Find where the given text appears and provide that cell's center as (x, y) coordinate. 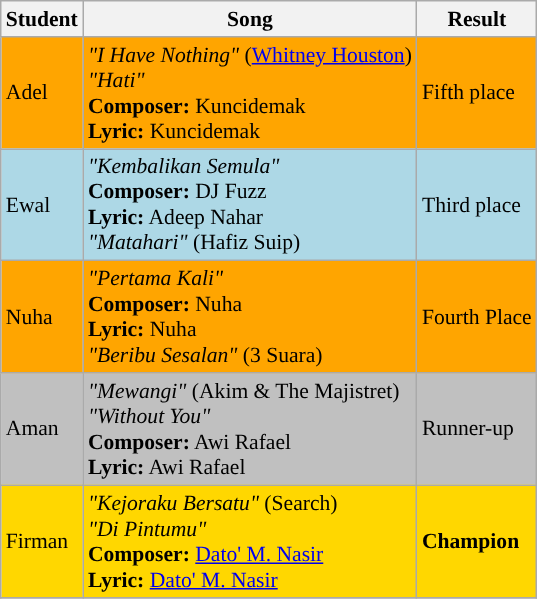
"I Have Nothing" (Whitney Houston) "Hati" Composer: Kuncidemak Lyric: Kuncidemak (250, 93)
Runner-up (477, 429)
Firman (42, 541)
Nuha (42, 317)
"Kembalikan Semula" Composer: DJ Fuzz Lyric: Adeep Nahar "Matahari" (Hafiz Suip) (250, 205)
Song (250, 19)
"Mewangi" (Akim & The Majistret) "Without You" Composer: Awi Rafael Lyric: Awi Rafael (250, 429)
Fifth place (477, 93)
Adel (42, 93)
Result (477, 19)
Champion (477, 541)
"Pertama Kali" Composer: Nuha Lyric: Nuha "Beribu Sesalan" (3 Suara) (250, 317)
Aman (42, 429)
Third place (477, 205)
Ewal (42, 205)
"Kejoraku Bersatu" (Search) "Di Pintumu" Composer: Dato' M. Nasir Lyric: Dato' M. Nasir (250, 541)
Student (42, 19)
Fourth Place (477, 317)
